Identify which cell holds the provided text, then report its (x, y) central coordinate. 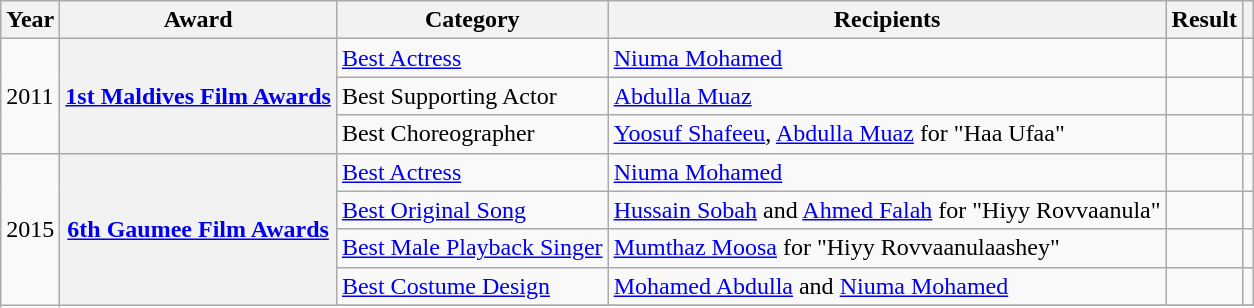
Best Supporting Actor (472, 96)
Mumthaz Moosa for "Hiyy Rovvaanulaashey" (887, 248)
Yoosuf Shafeeu, Abdulla Muaz for "Haa Ufaa" (887, 134)
Best Choreographer (472, 134)
Recipients (887, 20)
Best Costume Design (472, 286)
Mohamed Abdulla and Niuma Mohamed (887, 286)
Category (472, 20)
2011 (30, 96)
Year (30, 20)
2015 (30, 229)
6th Gaumee Film Awards (198, 229)
Best Original Song (472, 210)
Result (1204, 20)
Abdulla Muaz (887, 96)
Award (198, 20)
1st Maldives Film Awards (198, 96)
Hussain Sobah and Ahmed Falah for "Hiyy Rovvaanula" (887, 210)
Best Male Playback Singer (472, 248)
